Return the [x, y] coordinate for the center point of the cell that contains the specified text.  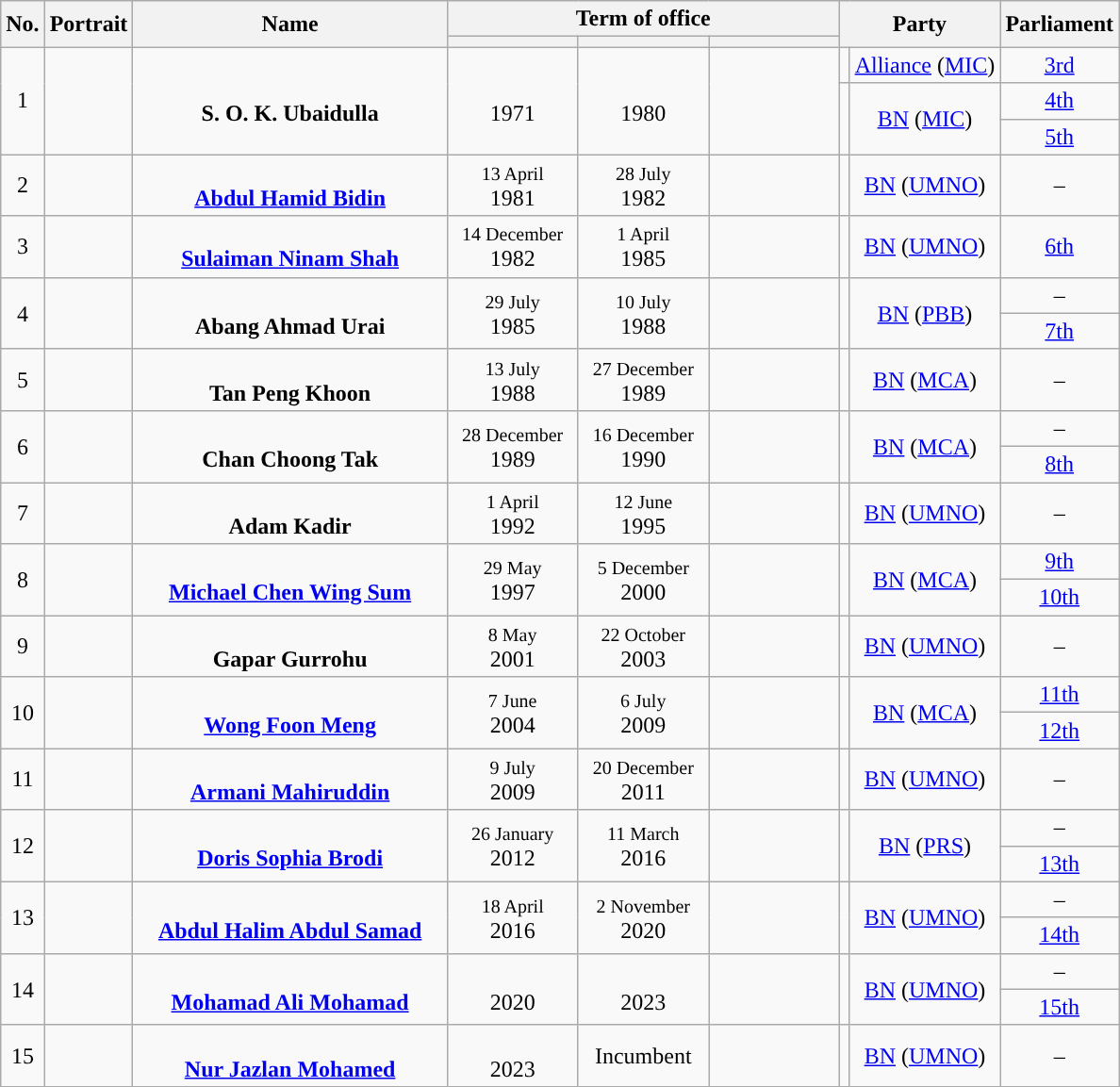
Portrait [89, 25]
13 [23, 917]
11 March2016 [643, 846]
28 July1982 [643, 185]
7 June2004 [513, 713]
14th [1060, 935]
6 [23, 446]
5 [23, 379]
Abdul Halim Abdul Samad [290, 917]
2 [23, 185]
14 [23, 989]
Abang Ahmad Urai [290, 313]
Nur Jazlan Mohamed [290, 1056]
Michael Chen Wing Sum [290, 580]
BN (MIC) [925, 119]
1971 [513, 101]
13 July1988 [513, 379]
Doris Sophia Brodi [290, 846]
Abdul Hamid Bidin [290, 185]
Alliance (MIC) [925, 65]
Tan Peng Khoon [290, 379]
6th [1060, 247]
Name [290, 25]
22 October2003 [643, 647]
12 June1995 [643, 513]
12th [1060, 731]
7 [23, 513]
8th [1060, 464]
2 November2020 [643, 917]
5 December2000 [643, 580]
Party [920, 25]
20 December2011 [643, 779]
4 [23, 313]
1 April1992 [513, 513]
Wong Foon Meng [290, 713]
9th [1060, 562]
11th [1060, 695]
6 July2009 [643, 713]
11 [23, 779]
10 [23, 713]
3rd [1060, 65]
14 December1982 [513, 247]
7th [1060, 331]
Sulaiman Ninam Shah [290, 247]
9 July2009 [513, 779]
S. O. K. Ubaidulla [290, 101]
15th [1060, 1007]
3 [23, 247]
26 January2012 [513, 846]
2020 [513, 989]
4th [1060, 101]
9 [23, 647]
16 December1990 [643, 446]
29 May1997 [513, 580]
Incumbent [643, 1056]
15 [23, 1056]
5th [1060, 137]
18 April2016 [513, 917]
1980 [643, 101]
13 April1981 [513, 185]
1 April1985 [643, 247]
BN (PRS) [925, 846]
Gapar Gurrohu [290, 647]
12 [23, 846]
28 December1989 [513, 446]
8 May2001 [513, 647]
Parliament [1060, 25]
8 [23, 580]
1 [23, 101]
Mohamad Ali Mohamad [290, 989]
Term of office [643, 19]
Armani Mahiruddin [290, 779]
Chan Choong Tak [290, 446]
27 December1989 [643, 379]
10 July1988 [643, 313]
13th [1060, 864]
10th [1060, 598]
Adam Kadir [290, 513]
BN (PBB) [925, 313]
No. [23, 25]
29 July1985 [513, 313]
